Return the (x, y) coordinate for the center point of the cell that contains the specified text.  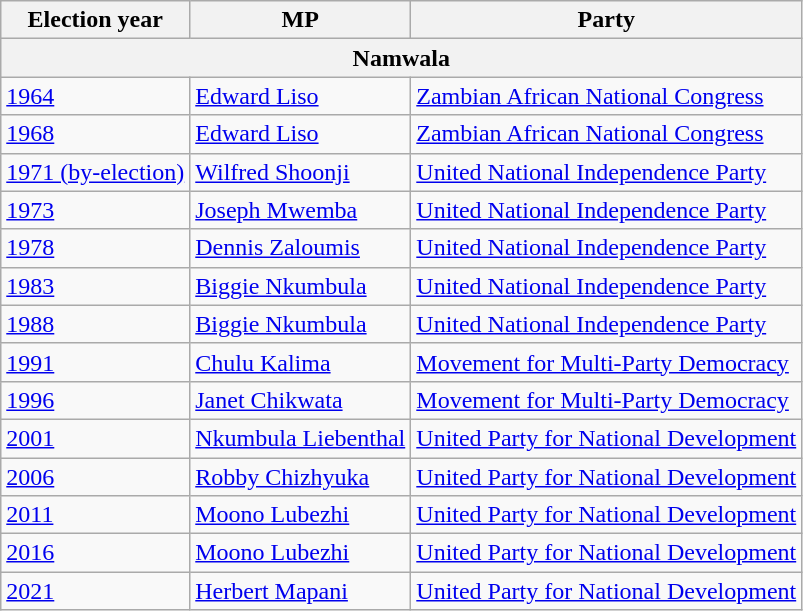
2021 (96, 591)
Dennis Zaloumis (300, 248)
Herbert Mapani (300, 591)
Robby Chizhyuka (300, 477)
Party (606, 20)
1983 (96, 286)
1971 (by-election) (96, 172)
2016 (96, 553)
Namwala (402, 58)
Joseph Mwemba (300, 210)
1973 (96, 210)
Chulu Kalima (300, 362)
1964 (96, 96)
2006 (96, 477)
2011 (96, 515)
2001 (96, 438)
1996 (96, 400)
1978 (96, 248)
MP (300, 20)
1988 (96, 324)
Janet Chikwata (300, 400)
Nkumbula Liebenthal (300, 438)
1968 (96, 134)
1991 (96, 362)
Wilfred Shoonji (300, 172)
Election year (96, 20)
